Extract the [x, y] coordinate from the center of the cell holding the provided text.  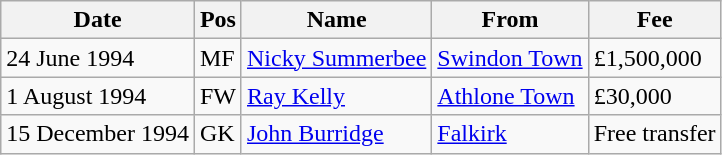
FW [218, 96]
Ray Kelly [336, 96]
John Burridge [336, 134]
Name [336, 20]
15 December 1994 [98, 134]
Fee [654, 20]
Falkirk [510, 134]
Free transfer [654, 134]
Nicky Summerbee [336, 58]
24 June 1994 [98, 58]
MF [218, 58]
£30,000 [654, 96]
From [510, 20]
£1,500,000 [654, 58]
Date [98, 20]
Pos [218, 20]
Swindon Town [510, 58]
GK [218, 134]
1 August 1994 [98, 96]
Athlone Town [510, 96]
